Search for the cell housing the specified text and yield its [x, y] center coordinate. 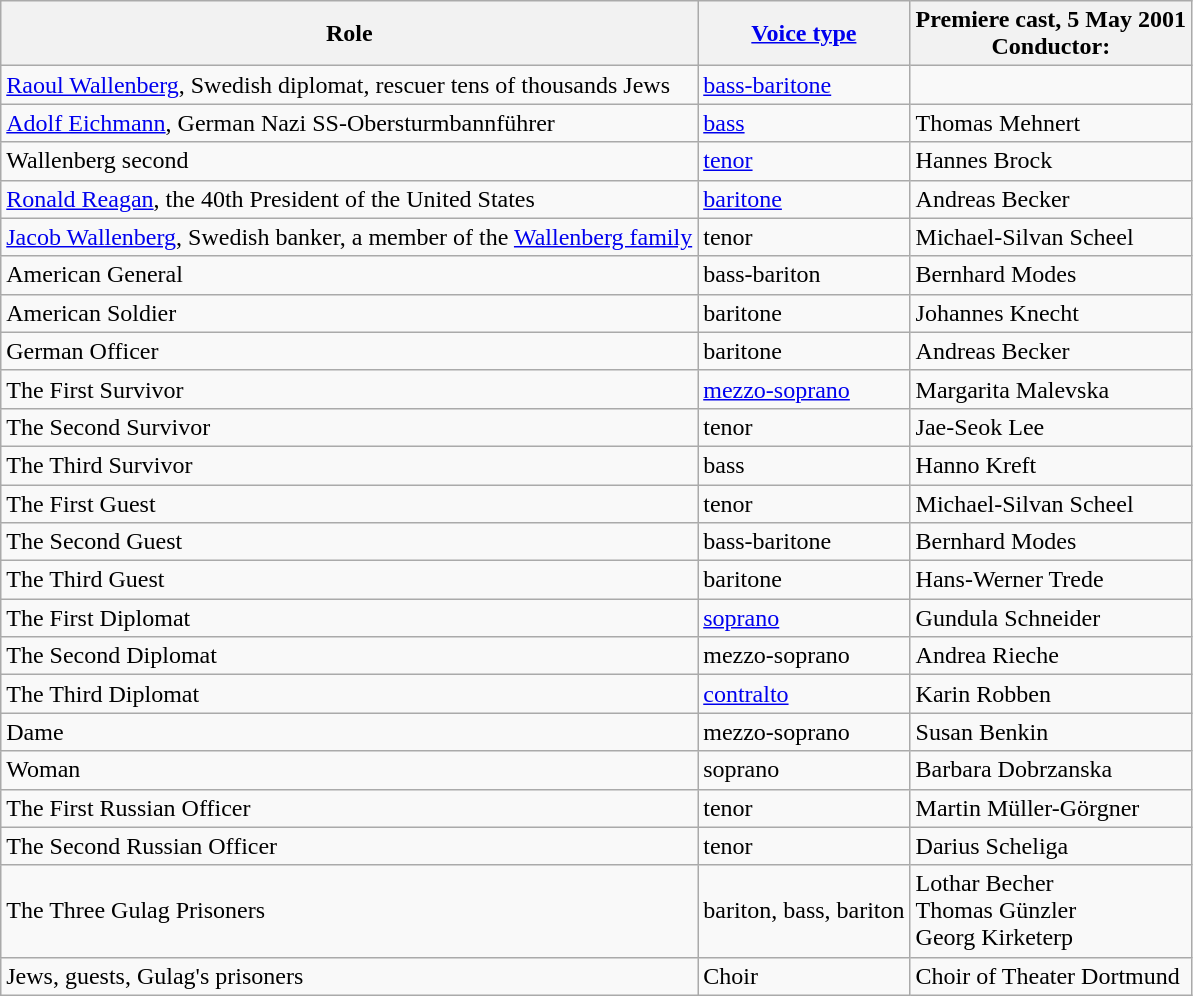
contralto [804, 694]
German Officer [350, 351]
Premiere cast, 5 May 2001Conductor: [1050, 34]
Wallenberg second [350, 161]
Gundula Schneider [1050, 618]
The Second Russian Officer [350, 846]
The Second Guest [350, 542]
Jae-Seok Lee [1050, 427]
Ronald Reagan, the 40th President of the United States [350, 199]
American General [350, 275]
Hans-Werner Trede [1050, 580]
Dame [350, 732]
Jews, guests, Gulag's prisoners [350, 976]
American Soldier [350, 313]
Hannes Brock [1050, 161]
Raoul Wallenberg, Swedish diplomat, rescuer tens of thousands Jews [350, 85]
Karin Robben [1050, 694]
Thomas Mehnert [1050, 123]
Susan Benkin [1050, 732]
Adolf Eichmann, German Nazi SS-Obersturmbannführer [350, 123]
Lothar BecherThomas GünzlerGeorg Kirketerp [1050, 911]
The First Diplomat [350, 618]
Margarita Malevska [1050, 389]
Andrea Rieche [1050, 656]
The Second Diplomat [350, 656]
The Three Gulag Prisoners [350, 911]
The Second Survivor [350, 427]
The Third Diplomat [350, 694]
The Third Guest [350, 580]
The First Guest [350, 503]
The First Russian Officer [350, 808]
Hanno Kreft [1050, 465]
Jacob Wallenberg, Swedish banker, a member of the Wallenberg family [350, 237]
Johannes Knecht [1050, 313]
The First Survivor [350, 389]
Barbara Dobrzanska [1050, 770]
Role [350, 34]
Choir of Theater Dortmund [1050, 976]
bariton, bass, bariton [804, 911]
bass-bariton [804, 275]
Voice type [804, 34]
Choir [804, 976]
Martin Müller-Görgner [1050, 808]
Darius Scheliga [1050, 846]
The Third Survivor [350, 465]
Woman [350, 770]
